Identify which cell holds the provided text, then report its [X, Y] central coordinate. 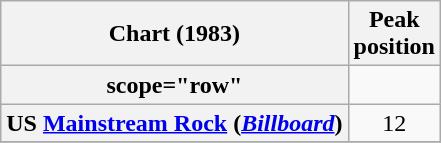
US Mainstream Rock (Billboard) [174, 123]
Chart (1983) [174, 34]
12 [394, 123]
Peakposition [394, 34]
scope="row" [174, 85]
